Identify which cell holds the provided text, then report its [x, y] central coordinate. 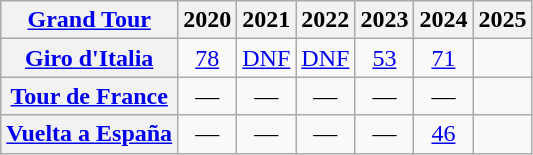
53 [384, 58]
Grand Tour [90, 20]
2020 [208, 20]
Tour de France [90, 96]
2025 [502, 20]
2021 [266, 20]
2024 [444, 20]
2022 [326, 20]
2023 [384, 20]
Giro d'Italia [90, 58]
71 [444, 58]
46 [444, 134]
78 [208, 58]
Vuelta a España [90, 134]
